Return the [x, y] coordinate for the center point of the cell that contains the specified text.  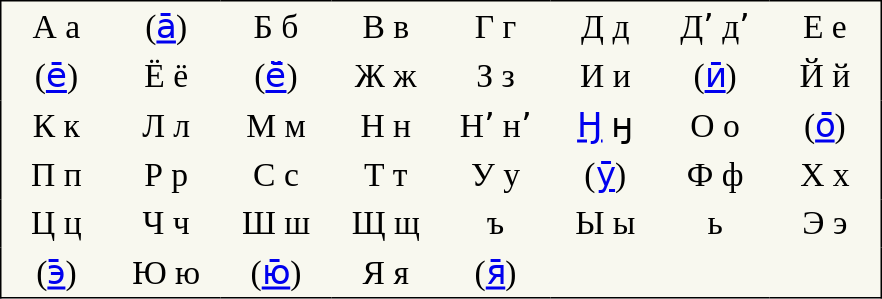
(о̄) [826, 125]
М м [276, 125]
Я я [386, 273]
(ӣ) [715, 76]
Б б [276, 26]
Нʼ нʼ [496, 125]
К к [56, 125]
(э̄) [56, 273]
Ж ж [386, 76]
Х х [826, 175]
Т т [386, 175]
Г г [496, 26]
(а̄) [166, 26]
Й й [826, 76]
ъ [496, 224]
А а [56, 26]
П п [56, 175]
Ӈ ӈ [605, 125]
(я̄) [496, 273]
Щ щ [386, 224]
Е е [826, 26]
Дʼ дʼ [715, 26]
В в [386, 26]
(ӯ) [605, 175]
Р р [166, 175]
(ё̄) [276, 76]
Д д [605, 26]
ь [715, 224]
Ы ы [605, 224]
Ц ц [56, 224]
З з [496, 76]
Ё ё [166, 76]
(е̄) [56, 76]
Ф ф [715, 175]
Ю ю [166, 273]
С с [276, 175]
Н н [386, 125]
У у [496, 175]
О о [715, 125]
(ю̄) [276, 273]
Л л [166, 125]
Ш ш [276, 224]
И и [605, 76]
Ч ч [166, 224]
Э э [826, 224]
